Capture the cell that displays the provided text and extract its (x, y) central coordinate. 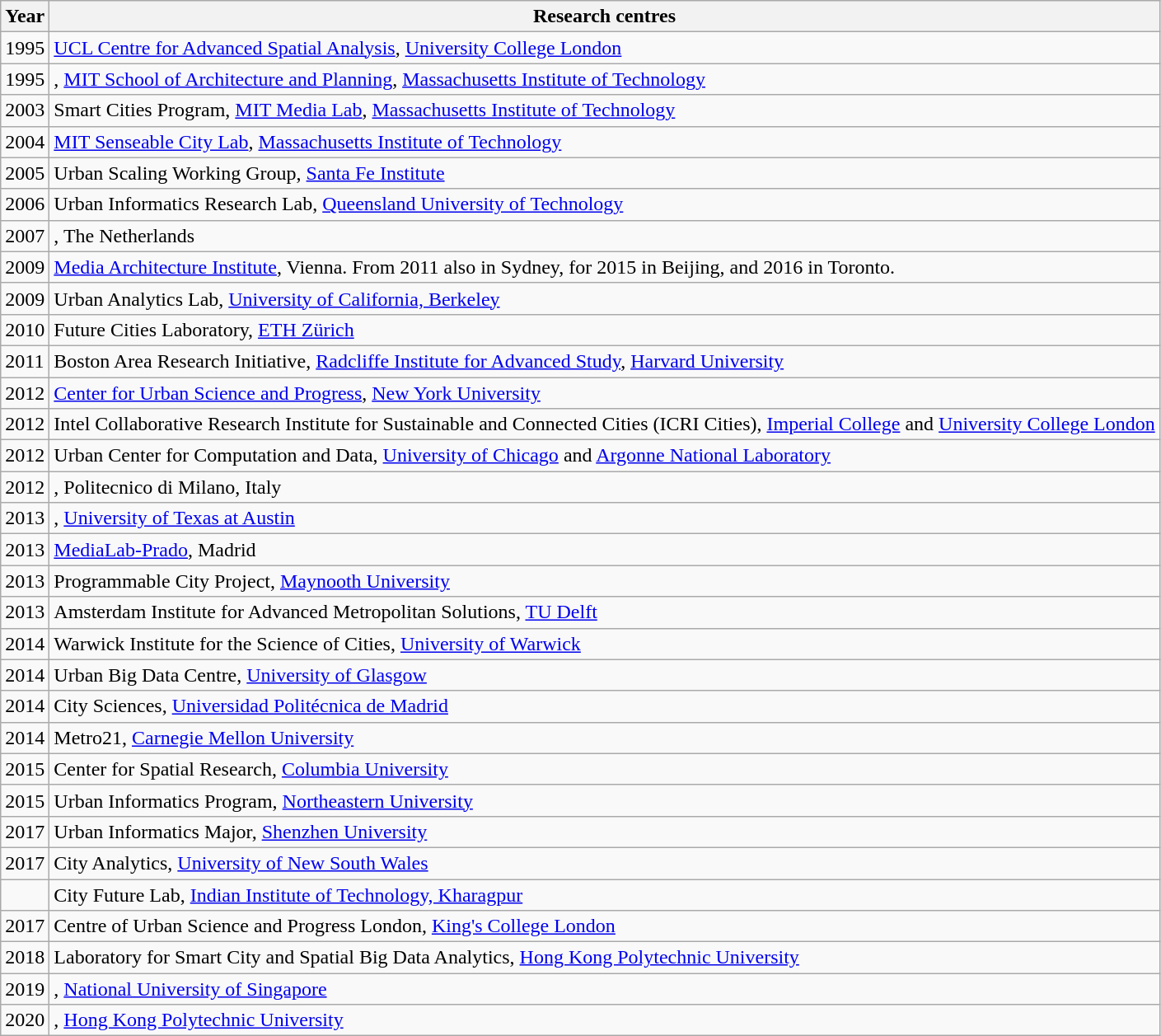
Urban Center for Computation and Data, University of Chicago and Argonne National Laboratory (605, 456)
Programmable City Project, Maynooth University (605, 581)
Warwick Institute for the Science of Cities, University of Warwick (605, 644)
, MIT School of Architecture and Planning, Massachusetts Institute of Technology (605, 79)
Research centres (605, 16)
2007 (25, 236)
, University of Texas at Austin (605, 518)
City Analytics, University of New South Wales (605, 863)
Media Architecture Institute, Vienna. From 2011 also in Sydney, for 2015 in Beijing, and 2016 in Toronto. (605, 267)
, The Netherlands (605, 236)
2020 (25, 1020)
Laboratory for Smart City and Spatial Big Data Analytics, Hong Kong Polytechnic University (605, 958)
2004 (25, 142)
Centre of Urban Science and Progress London, King's College London (605, 926)
Center for Urban Science and Progress, New York University (605, 393)
Smart Cities Program, MIT Media Lab, Massachusetts Institute of Technology (605, 110)
Urban Analytics Lab, University of California, Berkeley (605, 298)
City Sciences, Universidad Politécnica de Madrid (605, 706)
Year (25, 16)
, Politecnico di Milano, Italy (605, 487)
2018 (25, 958)
2006 (25, 204)
Amsterdam Institute for Advanced Metropolitan Solutions, TU Delft (605, 612)
2011 (25, 361)
2019 (25, 989)
, National University of Singapore (605, 989)
2005 (25, 173)
MIT Senseable City Lab, Massachusetts Institute of Technology (605, 142)
Urban Informatics Research Lab, Queensland University of Technology (605, 204)
Urban Scaling Working Group, Santa Fe Institute (605, 173)
MediaLab-Prado, Madrid (605, 550)
, Hong Kong Polytechnic University (605, 1020)
2010 (25, 330)
Urban Big Data Centre, University of Glasgow (605, 675)
Intel Collaborative Research Institute for Sustainable and Connected Cities (ICRI Cities), Imperial College and University College London (605, 424)
UCL Centre for Advanced Spatial Analysis, University College London (605, 48)
Urban Informatics Major, Shenzhen University (605, 832)
2003 (25, 110)
City Future Lab, Indian Institute of Technology, Kharagpur (605, 894)
Urban Informatics Program, Northeastern University (605, 800)
Boston Area Research Initiative, Radcliffe Institute for Advanced Study, Harvard University (605, 361)
Metro21, Carnegie Mellon University (605, 738)
Center for Spatial Research, Columbia University (605, 769)
Future Cities Laboratory, ETH Zürich (605, 330)
